Pinpoint the cell where the given text exists, returning its [x, y] midpoint coordinate. 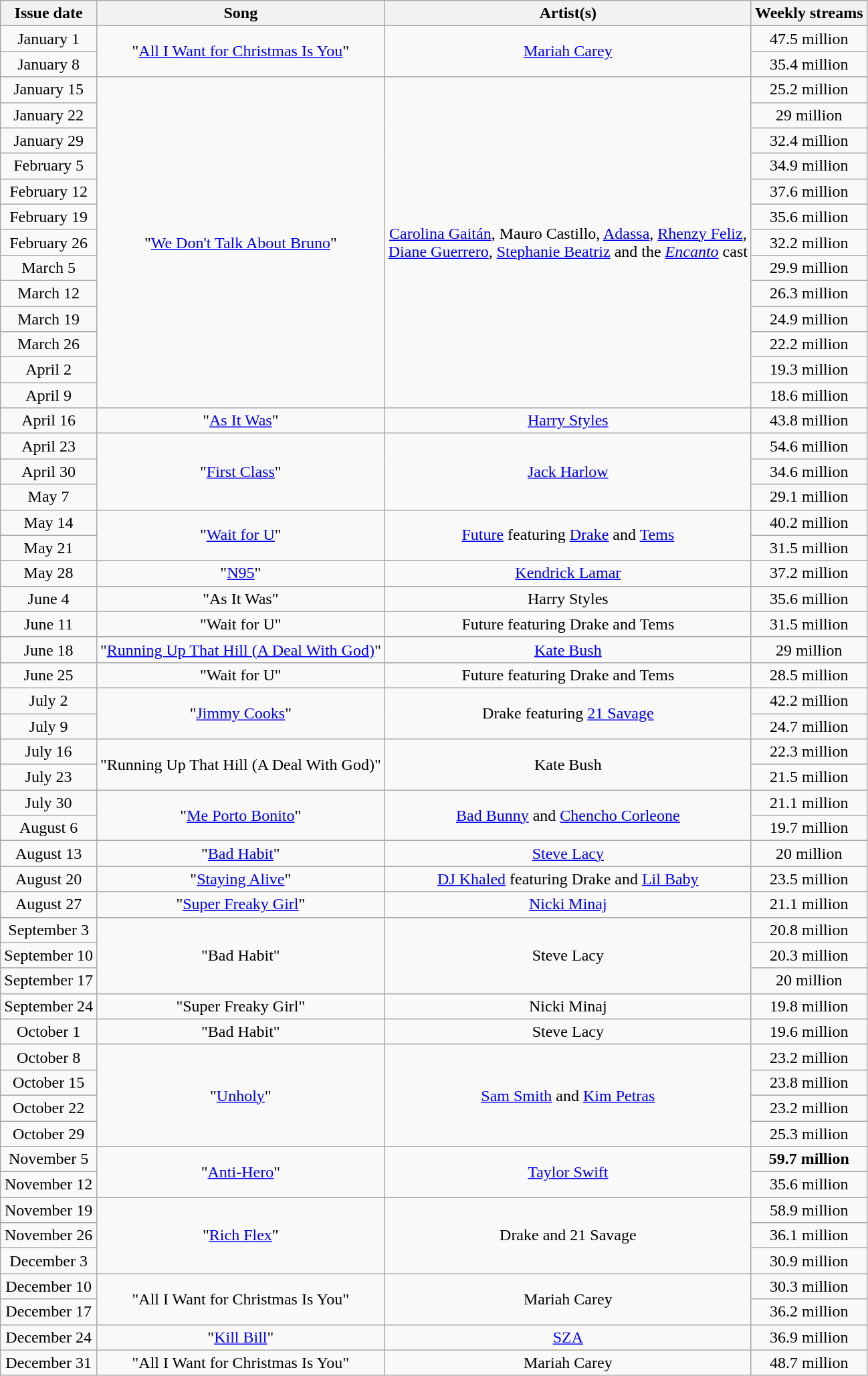
Carolina Gaitán, Mauro Castillo, Adassa, Rhenzy Feliz, Diane Guerrero, Stephanie Beatriz and the Encanto cast [568, 242]
32.2 million [809, 242]
January 29 [49, 140]
April 2 [49, 370]
February 5 [49, 166]
19.3 million [809, 370]
July 23 [49, 777]
September 24 [49, 1006]
April 9 [49, 395]
January 15 [49, 90]
21.5 million [809, 777]
47.5 million [809, 39]
Kendrick Lamar [568, 573]
May 28 [49, 573]
July 30 [49, 803]
February 19 [49, 217]
SZA [568, 1337]
48.7 million [809, 1363]
22.2 million [809, 345]
42.2 million [809, 700]
DJ Khaled featuring Drake and Lil Baby [568, 879]
May 14 [49, 522]
18.6 million [809, 395]
36.2 million [809, 1312]
August 20 [49, 879]
January 1 [49, 39]
35.4 million [809, 64]
26.3 million [809, 293]
"N95" [241, 573]
March 5 [49, 268]
May 21 [49, 548]
"We Don't Talk About Bruno" [241, 242]
August 27 [49, 904]
April 30 [49, 472]
March 26 [49, 345]
"Rich Flex" [241, 1236]
April 23 [49, 446]
July 2 [49, 700]
November 19 [49, 1210]
37.2 million [809, 573]
25.2 million [809, 90]
Drake featuring 21 Savage [568, 713]
24.7 million [809, 726]
"First Class" [241, 472]
February 12 [49, 191]
19.8 million [809, 1006]
October 1 [49, 1031]
"Me Porto Bonito" [241, 815]
19.6 million [809, 1031]
August 6 [49, 828]
December 10 [49, 1286]
30.9 million [809, 1261]
September 10 [49, 955]
54.6 million [809, 446]
Artist(s) [568, 13]
"Jimmy Cooks" [241, 713]
Issue date [49, 13]
28.5 million [809, 675]
Sam Smith and Kim Petras [568, 1095]
November 5 [49, 1159]
July 9 [49, 726]
36.9 million [809, 1337]
September 17 [49, 981]
December 31 [49, 1363]
34.9 million [809, 166]
June 11 [49, 624]
20.3 million [809, 955]
June 18 [49, 650]
October 8 [49, 1057]
30.3 million [809, 1286]
May 7 [49, 497]
34.6 million [809, 472]
Song [241, 13]
29.9 million [809, 268]
"Kill Bill" [241, 1337]
23.8 million [809, 1082]
43.8 million [809, 421]
19.7 million [809, 828]
June 4 [49, 599]
November 26 [49, 1236]
April 16 [49, 421]
December 24 [49, 1337]
59.7 million [809, 1159]
October 15 [49, 1082]
36.1 million [809, 1236]
March 19 [49, 319]
Drake and 21 Savage [568, 1236]
29.1 million [809, 497]
32.4 million [809, 140]
20.8 million [809, 930]
58.9 million [809, 1210]
January 8 [49, 64]
December 17 [49, 1312]
25.3 million [809, 1134]
December 3 [49, 1261]
July 16 [49, 752]
Jack Harlow [568, 472]
Taylor Swift [568, 1172]
"Staying Alive" [241, 879]
Weekly streams [809, 13]
40.2 million [809, 522]
June 25 [49, 675]
"Anti-Hero" [241, 1172]
Bad Bunny and Chencho Corleone [568, 815]
March 12 [49, 293]
October 22 [49, 1108]
24.9 million [809, 319]
January 22 [49, 115]
37.6 million [809, 191]
February 26 [49, 242]
September 3 [49, 930]
October 29 [49, 1134]
November 12 [49, 1185]
23.5 million [809, 879]
"Unholy" [241, 1095]
22.3 million [809, 752]
August 13 [49, 854]
